Return (x, y) of the center of cell containing provided text 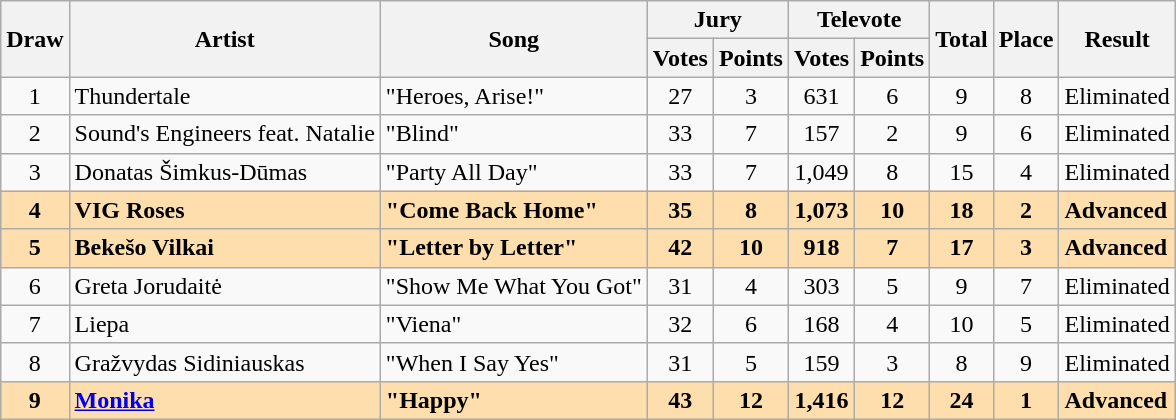
Monika (224, 400)
159 (821, 362)
Total (962, 39)
VIG Roses (224, 210)
32 (680, 324)
Sound's Engineers feat. Natalie (224, 134)
168 (821, 324)
Gražvydas Sidiniauskas (224, 362)
"Letter by Letter" (514, 248)
Jury (718, 20)
35 (680, 210)
Bekešo Vilkai (224, 248)
"Show Me What You Got" (514, 286)
1,416 (821, 400)
Result (1117, 39)
"Happy" (514, 400)
27 (680, 96)
303 (821, 286)
Place (1026, 39)
Artist (224, 39)
Liepa (224, 324)
"Blind" (514, 134)
Song (514, 39)
"Viena" (514, 324)
15 (962, 172)
17 (962, 248)
43 (680, 400)
Televote (858, 20)
631 (821, 96)
18 (962, 210)
"When I Say Yes" (514, 362)
918 (821, 248)
"Come Back Home" (514, 210)
Greta Jorudaitė (224, 286)
1,049 (821, 172)
157 (821, 134)
"Party All Day" (514, 172)
"Heroes, Arise!" (514, 96)
Draw (35, 39)
1,073 (821, 210)
42 (680, 248)
Thundertale (224, 96)
24 (962, 400)
Donatas Šimkus-Dūmas (224, 172)
